Locate the cell with the specified text and output its [x, y] center coordinate. 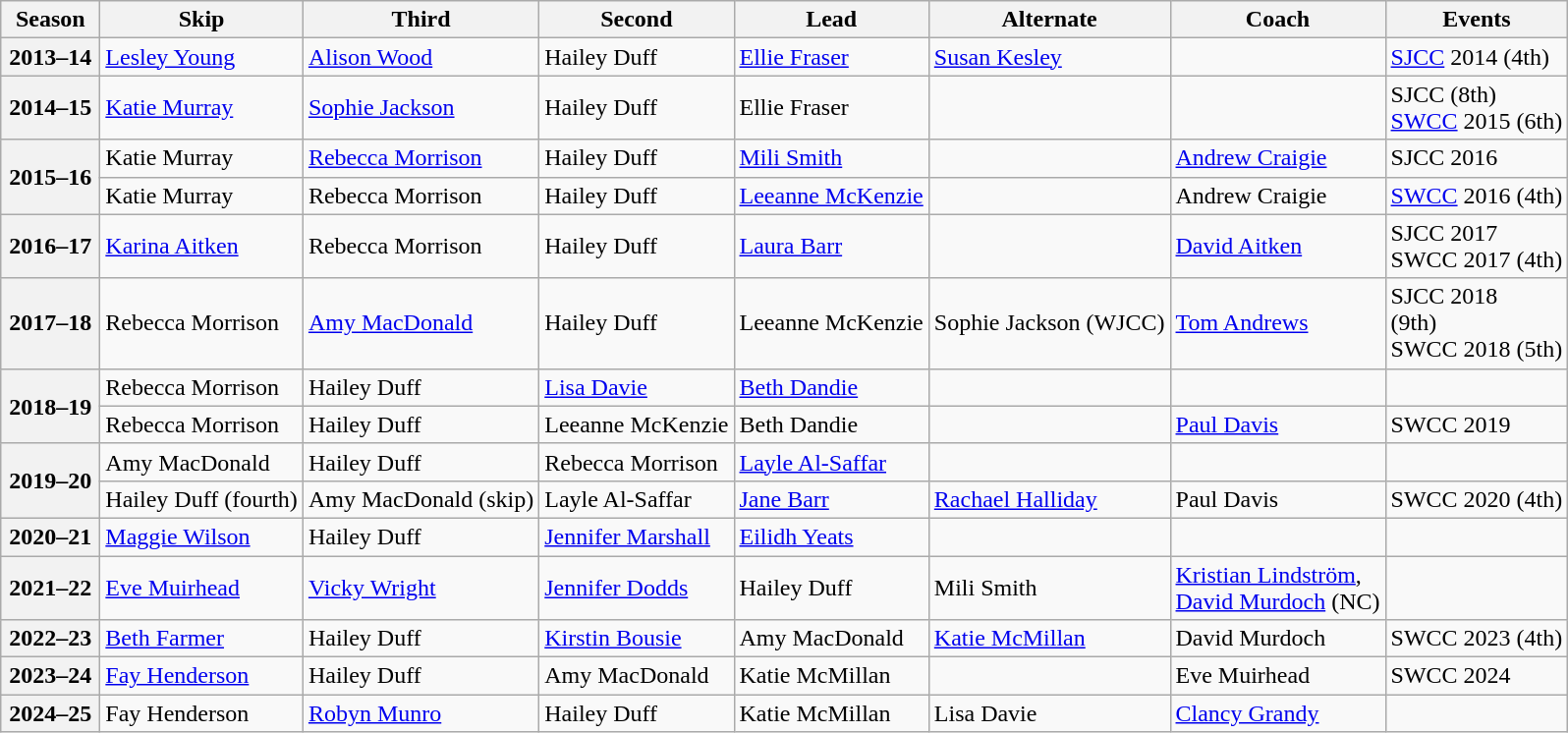
Maggie Wilson [202, 536]
Events [1477, 20]
David Murdoch [1277, 639]
Jane Barr [831, 499]
Sophie Jackson [420, 108]
Susan Kesley [1049, 57]
2019–20 [51, 480]
2022–23 [51, 639]
Rachael Halliday [1049, 499]
SWCC 2016 (4th) [1477, 196]
Clancy Grandy [1277, 713]
Tom Andrews [1277, 323]
2016–17 [51, 246]
2014–15 [51, 108]
Third [420, 20]
Sophie Jackson (WJCC) [1049, 323]
Amy MacDonald (skip) [420, 499]
SWCC 2024 [1477, 676]
Kristian Lindström,David Murdoch (NC) [1277, 588]
SWCC 2020 (4th) [1477, 499]
Beth Farmer [202, 639]
2020–21 [51, 536]
Coach [1277, 20]
Laura Barr [831, 246]
Lesley Young [202, 57]
Jennifer Marshall [637, 536]
2017–18 [51, 323]
SJCC 2017 SWCC 2017 (4th) [1477, 246]
Alison Wood [420, 57]
Hailey Duff (fourth) [202, 499]
Eilidh Yeats [831, 536]
Vicky Wright [420, 588]
2021–22 [51, 588]
Alternate [1049, 20]
2018–19 [51, 406]
2023–24 [51, 676]
Robyn Munro [420, 713]
SJCC 2014 (4th) [1477, 57]
Skip [202, 20]
SJCC 2016 [1477, 158]
SWCC 2023 (4th) [1477, 639]
Jennifer Dodds [637, 588]
Second [637, 20]
2013–14 [51, 57]
Lead [831, 20]
David Aitken [1277, 246]
2024–25 [51, 713]
Karina Aitken [202, 246]
SWCC 2019 [1477, 424]
Season [51, 20]
SJCC (8th)SWCC 2015 (6th) [1477, 108]
Kirstin Bousie [637, 639]
2015–16 [51, 177]
SJCC 2018 (9th)SWCC 2018 (5th) [1477, 323]
